Scan for the cell matching the given text and deliver its [X, Y] coordinate at center. 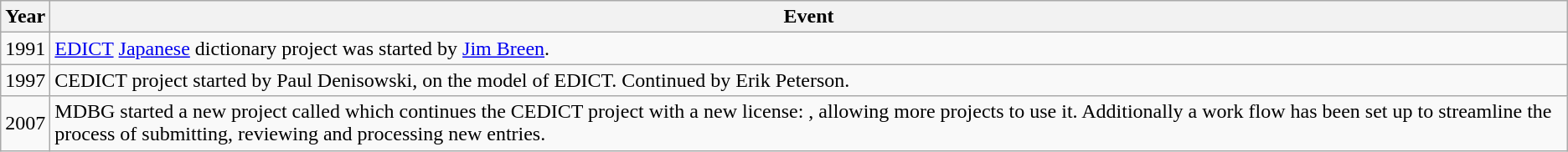
CEDICT project started by Paul Denisowski, on the model of EDICT. Continued by Erik Peterson. [809, 80]
1991 [25, 48]
Event [809, 17]
1997 [25, 80]
EDICT Japanese dictionary project was started by Jim Breen. [809, 48]
Year [25, 17]
2007 [25, 124]
